Output the (x, y) coordinate of the center of the cell containing the given text.  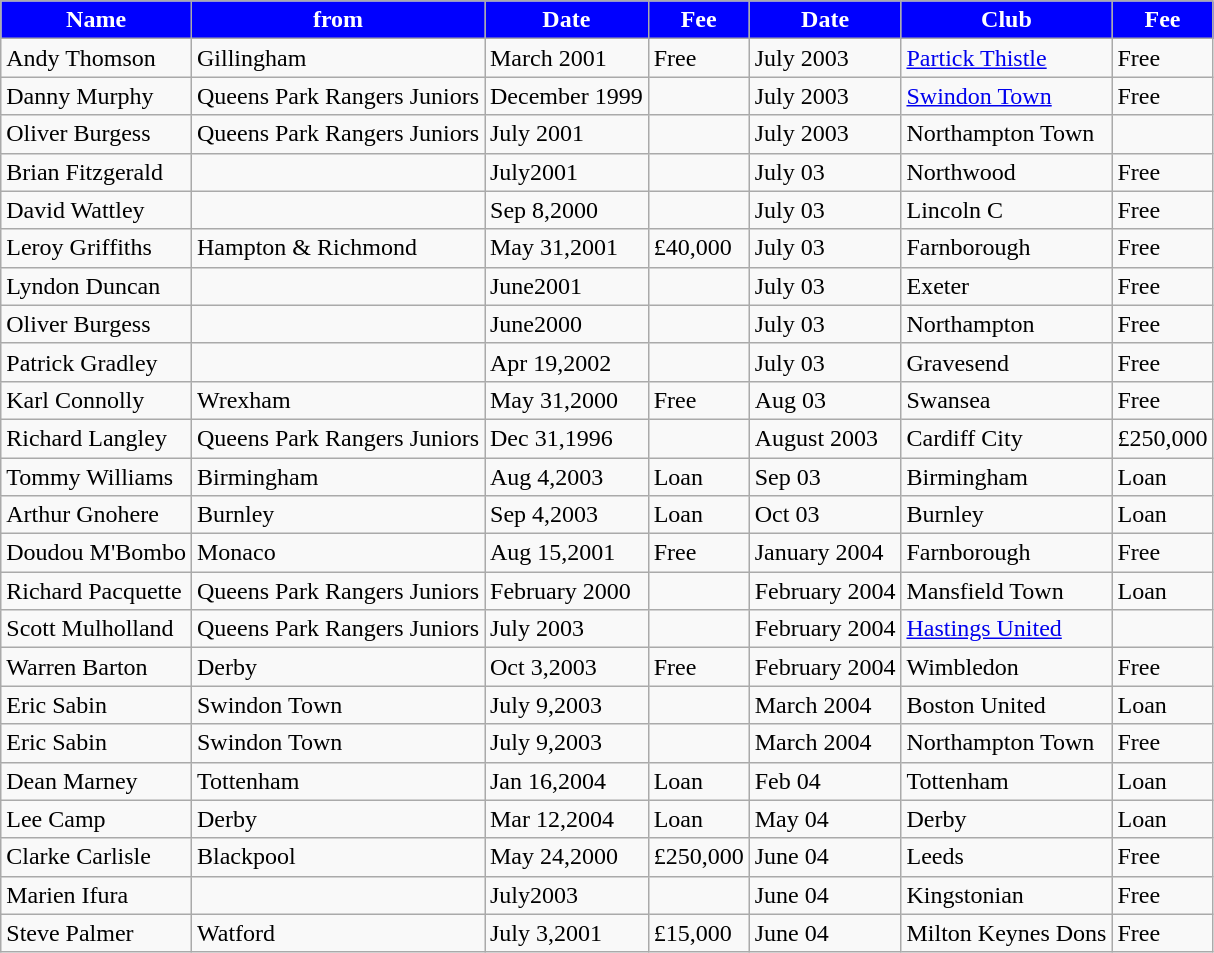
Wimbledon (1006, 667)
Doudou M'Bombo (96, 553)
Milton Keynes Dons (1006, 933)
Partick Thistle (1006, 58)
Blackpool (338, 857)
July2003 (566, 895)
from (338, 20)
Dean Marney (96, 781)
Wrexham (338, 400)
Clarke Carlisle (96, 857)
Brian Fitzgerald (96, 172)
Cardiff City (1006, 438)
Richard Pacquette (96, 591)
May 31,2001 (566, 248)
Gravesend (1006, 362)
Hastings United (1006, 629)
Northwood (1006, 172)
June2000 (566, 324)
Warren Barton (96, 667)
David Wattley (96, 210)
Monaco (338, 553)
Watford (338, 933)
£40,000 (698, 248)
Tommy Williams (96, 477)
Aug 15,2001 (566, 553)
Leroy Griffiths (96, 248)
Oct 03 (825, 515)
Steve Palmer (96, 933)
Club (1006, 20)
Patrick Gradley (96, 362)
August 2003 (825, 438)
Feb 04 (825, 781)
Jan 16,2004 (566, 781)
Kingstonian (1006, 895)
Mar 12,2004 (566, 819)
Name (96, 20)
Dec 31,1996 (566, 438)
Sep 8,2000 (566, 210)
December 1999 (566, 96)
July 2001 (566, 134)
Sep 03 (825, 477)
Oct 3,2003 (566, 667)
May 04 (825, 819)
June2001 (566, 286)
May 31,2000 (566, 400)
Marien Ifura (96, 895)
March 2001 (566, 58)
May 24,2000 (566, 857)
January 2004 (825, 553)
Lyndon Duncan (96, 286)
Karl Connolly (96, 400)
Boston United (1006, 705)
Gillingham (338, 58)
Hampton & Richmond (338, 248)
Arthur Gnohere (96, 515)
Andy Thomson (96, 58)
£15,000 (698, 933)
Swansea (1006, 400)
July 3,2001 (566, 933)
February 2000 (566, 591)
July2001 (566, 172)
Northampton (1006, 324)
Leeds (1006, 857)
Lincoln C (1006, 210)
Danny Murphy (96, 96)
Scott Mulholland (96, 629)
Sep 4,2003 (566, 515)
Apr 19,2002 (566, 362)
Exeter (1006, 286)
Aug 03 (825, 400)
Richard Langley (96, 438)
Lee Camp (96, 819)
Aug 4,2003 (566, 477)
Mansfield Town (1006, 591)
